Detect which cell encompasses the target text, then output its [X, Y] center coordinate. 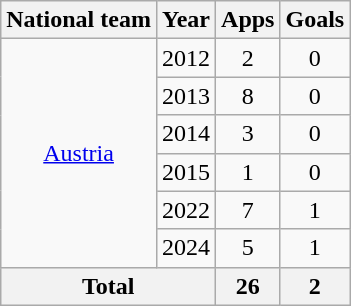
2013 [186, 96]
National team [79, 20]
8 [248, 96]
2012 [186, 58]
26 [248, 286]
Goals [315, 20]
5 [248, 248]
Apps [248, 20]
3 [248, 134]
7 [248, 210]
2024 [186, 248]
Total [108, 286]
2015 [186, 172]
2022 [186, 210]
2014 [186, 134]
Year [186, 20]
Austria [79, 153]
